Locate the cell with the specified text and output its (X, Y) center coordinate. 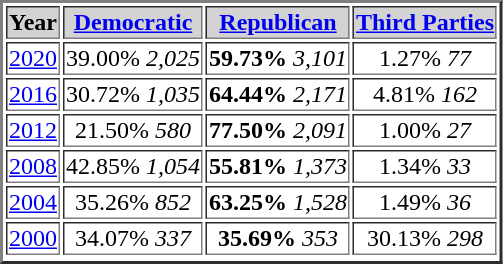
1.34% 33 (425, 166)
77.50% 2,091 (278, 130)
Year (33, 22)
1.00% 27 (425, 130)
2012 (33, 130)
30.13% 298 (425, 238)
2008 (33, 166)
2016 (33, 94)
Democratic (133, 22)
2004 (33, 202)
21.50% 580 (133, 130)
35.69% 353 (278, 238)
42.85% 1,054 (133, 166)
55.81% 1,373 (278, 166)
35.26% 852 (133, 202)
1.49% 36 (425, 202)
Third Parties (425, 22)
59.73% 3,101 (278, 58)
39.00% 2,025 (133, 58)
2000 (33, 238)
1.27% 77 (425, 58)
64.44% 2,171 (278, 94)
2020 (33, 58)
Republican (278, 22)
63.25% 1,528 (278, 202)
4.81% 162 (425, 94)
30.72% 1,035 (133, 94)
34.07% 337 (133, 238)
